Determine the (x, y) coordinate at the center of the cell enclosing the given text.  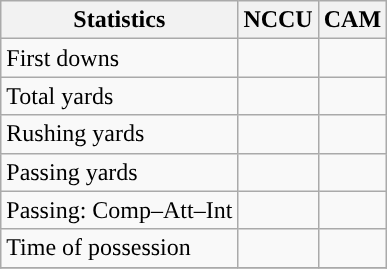
First downs (120, 58)
Rushing yards (120, 134)
Passing yards (120, 172)
Statistics (120, 20)
Total yards (120, 96)
Time of possession (120, 248)
CAM (352, 20)
NCCU (278, 20)
Passing: Comp–Att–Int (120, 210)
